Scan for the cell matching the given text and deliver its [X, Y] coordinate at center. 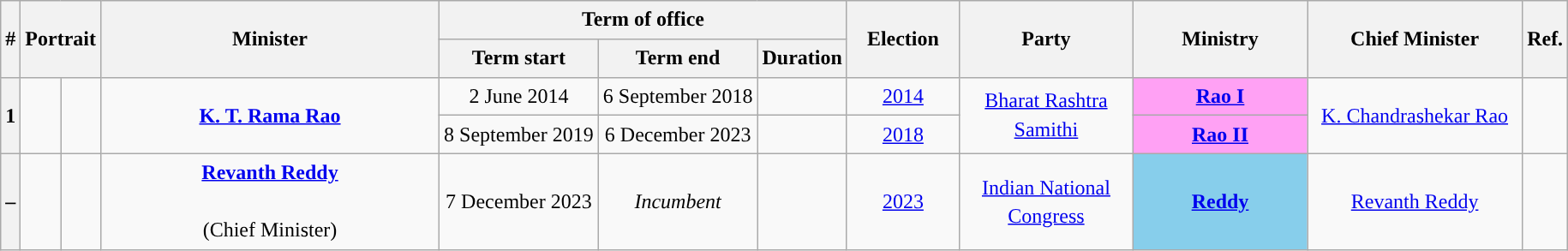
2018 [903, 135]
Term end [678, 58]
2023 [903, 201]
Duration [802, 58]
2014 [903, 96]
6 September 2018 [678, 96]
Party [1045, 39]
K. T. Rama Rao [269, 115]
– [10, 201]
Rao I [1220, 96]
# [10, 39]
2 June 2014 [519, 96]
K. Chandrashekar Rao [1415, 115]
Election [903, 39]
Portrait [61, 39]
Incumbent [678, 201]
Term start [519, 58]
8 September 2019 [519, 135]
Term of office [643, 21]
7 December 2023 [519, 201]
Revanth Reddy [1415, 201]
Minister [269, 39]
6 December 2023 [678, 135]
Indian National Congress [1045, 201]
Ref. [1546, 39]
Bharat Rashtra Samithi [1045, 115]
1 [10, 115]
Chief Minister [1415, 39]
Ministry [1220, 39]
Reddy [1220, 201]
Revanth Reddy(Chief Minister) [269, 201]
Rao II [1220, 135]
